Pinpoint the cell where the given text exists, returning its [x, y] midpoint coordinate. 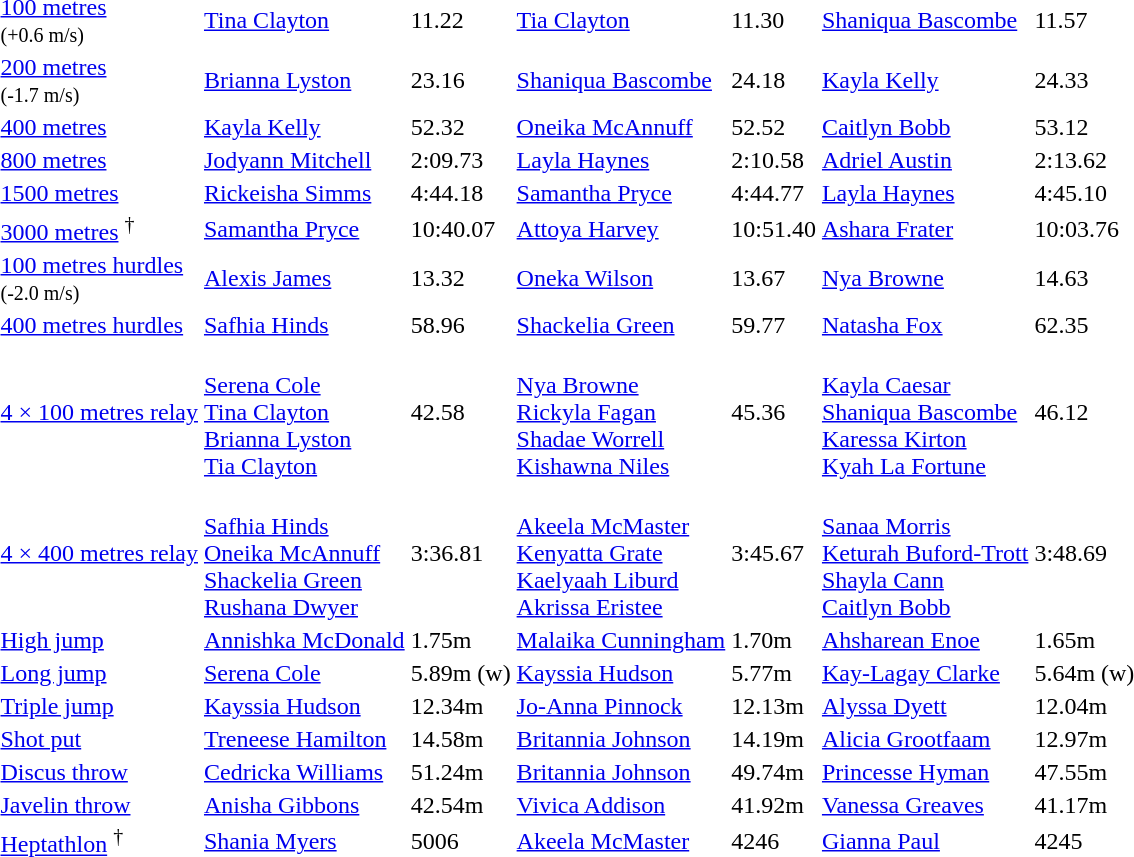
12.34m [460, 706]
Akeela McMasterKenyatta GrateKaelyaah LiburdAkrissa Eristee [621, 553]
Ahsharean Enoe [924, 640]
Jodyann Mitchell [304, 160]
52.52 [774, 127]
Annishka McDonald [304, 640]
Serena Cole [304, 673]
Safhia Hinds [304, 325]
14.58m [460, 739]
45.36 [774, 412]
Kay-Lagay Clarke [924, 673]
42.58 [460, 412]
Cedricka Williams [304, 772]
5.77m [774, 673]
2:10.58 [774, 160]
13.32 [460, 278]
12.13m [774, 706]
Safhia HindsOneika McAnnuffShackelia GreenRushana Dwyer [304, 553]
Jo-Anna Pinnock [621, 706]
Princesse Hyman [924, 772]
Alyssa Dyett [924, 706]
3:45.67 [774, 553]
49.74m [774, 772]
Adriel Austin [924, 160]
10:40.07 [460, 229]
Shackelia Green [621, 325]
Brianna Lyston [304, 80]
Nya BrowneRickyla FaganShadae WorrellKishawna Niles [621, 412]
Treneese Hamilton [304, 739]
Rickeisha Simms [304, 193]
23.16 [460, 80]
5.89m (w) [460, 673]
10:51.40 [774, 229]
1.75m [460, 640]
59.77 [774, 325]
Ashara Frater [924, 229]
Oneka Wilson [621, 278]
2:09.73 [460, 160]
1.70m [774, 640]
Attoya Harvey [621, 229]
3:36.81 [460, 553]
Alexis James [304, 278]
Kayla CaesarShaniqua BascombeKaressa KirtonKyah La Fortune [924, 412]
Vanessa Greaves [924, 805]
Anisha Gibbons [304, 805]
Shaniqua Bascombe [621, 80]
24.18 [774, 80]
14.19m [774, 739]
52.32 [460, 127]
Nya Browne [924, 278]
4:44.18 [460, 193]
Oneika McAnnuff [621, 127]
Vivica Addison [621, 805]
Natasha Fox [924, 325]
41.92m [774, 805]
Sanaa MorrisKeturah Buford-TrottShayla CannCaitlyn Bobb [924, 553]
Malaika Cunningham [621, 640]
Caitlyn Bobb [924, 127]
Alicia Grootfaam [924, 739]
58.96 [460, 325]
13.67 [774, 278]
51.24m [460, 772]
Serena ColeTina ClaytonBrianna LystonTia Clayton [304, 412]
42.54m [460, 805]
4:44.77 [774, 193]
